From the cell containing the given text, extract its center point as (x, y) coordinate. 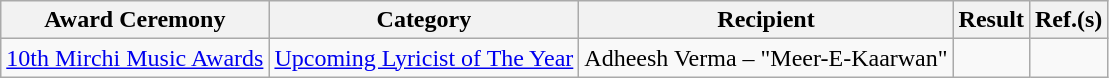
Adheesh Verma – "Meer-E-Kaarwan" (766, 58)
Result (991, 20)
Upcoming Lyricist of The Year (424, 58)
Category (424, 20)
Recipient (766, 20)
Ref.(s) (1068, 20)
10th Mirchi Music Awards (135, 58)
Award Ceremony (135, 20)
